For the text-containing cell, return its midpoint in [X, Y] coordinate format. 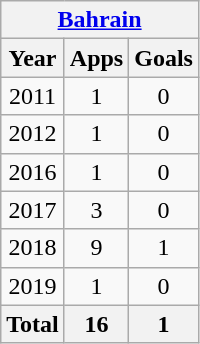
2011 [33, 96]
2016 [33, 172]
Apps [96, 58]
Goals [164, 58]
2018 [33, 248]
2012 [33, 134]
16 [96, 324]
Bahrain [100, 20]
9 [96, 248]
Year [33, 58]
2019 [33, 286]
2017 [33, 210]
Total [33, 324]
3 [96, 210]
